Locate the cell with the specified text and output its (X, Y) center coordinate. 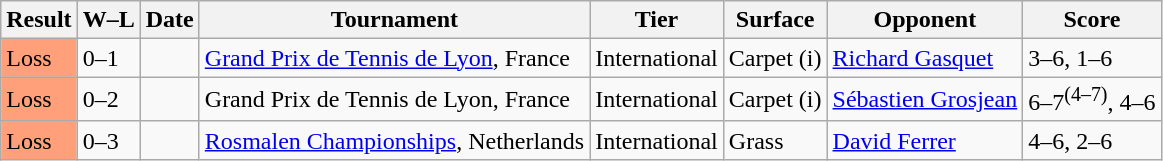
0–1 (108, 58)
0–3 (108, 140)
3–6, 1–6 (1092, 58)
Rosmalen Championships, Netherlands (394, 140)
Result (39, 20)
0–2 (108, 100)
Score (1092, 20)
David Ferrer (925, 140)
Tier (657, 20)
Tournament (394, 20)
Date (170, 20)
Sébastien Grosjean (925, 100)
Richard Gasquet (925, 58)
4–6, 2–6 (1092, 140)
6–7(4–7), 4–6 (1092, 100)
Surface (775, 20)
Opponent (925, 20)
W–L (108, 20)
Grass (775, 140)
